Determine the [X, Y] coordinate at the center of the cell enclosing the given text.  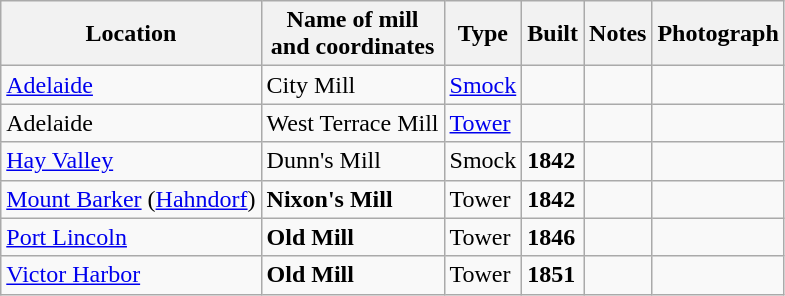
Type [483, 34]
1846 [553, 237]
City Mill [352, 85]
Victor Harbor [131, 275]
Nixon's Mill [352, 199]
Location [131, 34]
Mount Barker (Hahndorf) [131, 199]
Dunn's Mill [352, 161]
Photograph [718, 34]
West Terrace Mill [352, 123]
1851 [553, 275]
Built [553, 34]
Notes [618, 34]
Name of milland coordinates [352, 34]
Hay Valley [131, 161]
Port Lincoln [131, 237]
